Find where the given text appears and provide that cell's center as [x, y] coordinate. 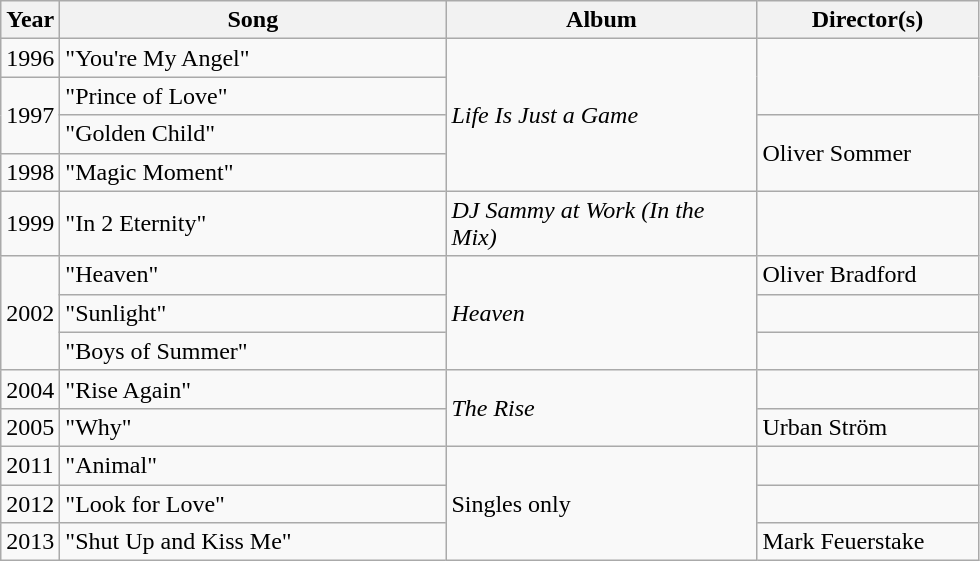
Life Is Just a Game [602, 115]
Song [253, 20]
"In 2 Eternity" [253, 224]
Mark Feuerstake [868, 542]
1998 [30, 172]
"Sunlight" [253, 313]
Heaven [602, 313]
2004 [30, 389]
"Animal" [253, 465]
"Magic Moment" [253, 172]
"Heaven" [253, 275]
"Shut Up and Kiss Me" [253, 542]
"You're My Angel" [253, 58]
1996 [30, 58]
The Rise [602, 408]
Director(s) [868, 20]
Oliver Sommer [868, 153]
"Boys of Summer" [253, 351]
2002 [30, 313]
Oliver Bradford [868, 275]
"Prince of Love" [253, 96]
"Why" [253, 427]
Album [602, 20]
2005 [30, 427]
Urban Ström [868, 427]
"Look for Love" [253, 503]
2011 [30, 465]
2012 [30, 503]
1997 [30, 115]
DJ Sammy at Work (In the Mix) [602, 224]
Year [30, 20]
"Golden Child" [253, 134]
2013 [30, 542]
"Rise Again" [253, 389]
Singles only [602, 503]
1999 [30, 224]
